Extract the [X, Y] coordinate from the center of the cell holding the provided text.  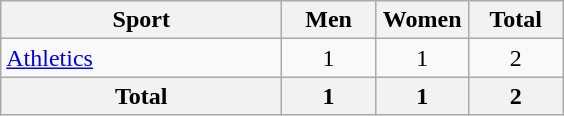
Athletics [142, 58]
Men [329, 20]
Women [422, 20]
Sport [142, 20]
